Provide the [x, y] coordinate of the cell's center where the given text is located.  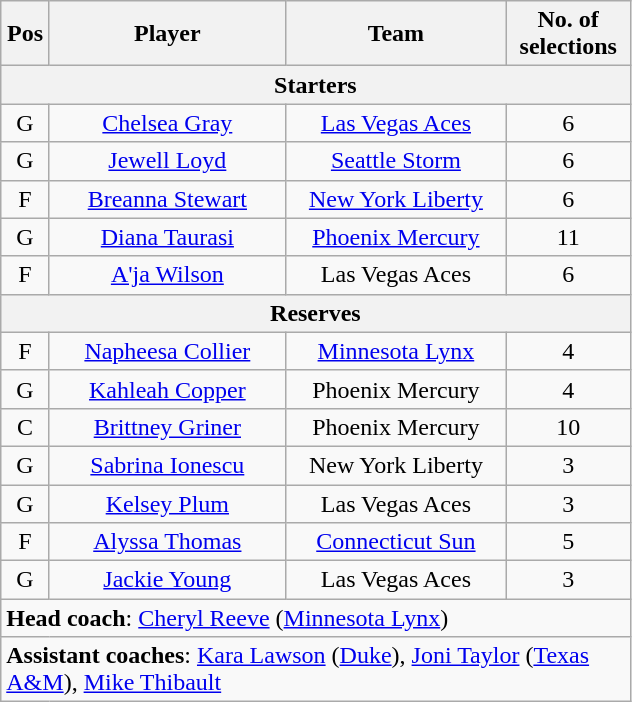
Minnesota Lynx [396, 351]
Reserves [316, 313]
Head coach: Cheryl Reeve (Minnesota Lynx) [316, 618]
Kelsey Plum [167, 503]
C [26, 427]
Brittney Griner [167, 427]
Assistant coaches: Kara Lawson (Duke), Joni Taylor (Texas A&M), Mike Thibault [316, 670]
5 [568, 542]
Chelsea Gray [167, 123]
Alyssa Thomas [167, 542]
Breanna Stewart [167, 199]
Team [396, 34]
Kahleah Copper [167, 389]
Pos [26, 34]
Seattle Storm [396, 161]
10 [568, 427]
Player [167, 34]
Starters [316, 85]
Jewell Loyd [167, 161]
Diana Taurasi [167, 237]
Napheesa Collier [167, 351]
Sabrina Ionescu [167, 465]
Jackie Young [167, 580]
No. of selections [568, 34]
11 [568, 237]
Connecticut Sun [396, 542]
A'ja Wilson [167, 275]
